Output the (X, Y) coordinate of the center of the cell containing the given text.  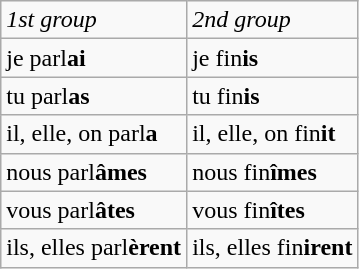
vous finîtes (272, 210)
il, elle, on finit (272, 134)
tu finis (272, 96)
tu parlas (94, 96)
nous finîmes (272, 172)
nous parlâmes (94, 172)
je parlai (94, 58)
2nd group (272, 20)
1st group (94, 20)
vous parlâtes (94, 210)
ils, elles parlèrent (94, 248)
je finis (272, 58)
ils, elles finirent (272, 248)
il, elle, on parla (94, 134)
